Capture the cell that displays the provided text and extract its (x, y) central coordinate. 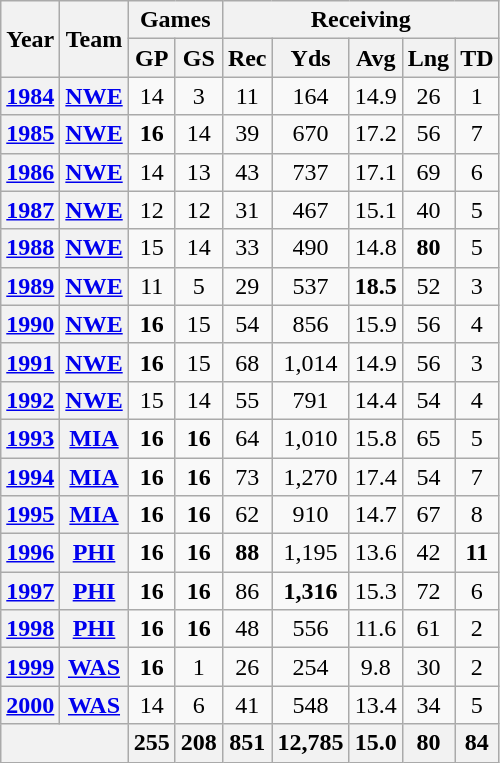
1986 (30, 172)
1,316 (310, 591)
69 (428, 172)
40 (428, 210)
84 (477, 743)
68 (247, 362)
737 (310, 172)
1984 (30, 96)
30 (428, 667)
GS (198, 58)
Avg (376, 58)
14.8 (376, 248)
Lng (428, 58)
15.8 (376, 438)
34 (428, 705)
39 (247, 134)
1990 (30, 324)
48 (247, 629)
67 (428, 515)
18.5 (376, 286)
1998 (30, 629)
9.8 (376, 667)
1,270 (310, 477)
14.7 (376, 515)
52 (428, 286)
851 (247, 743)
43 (247, 172)
1996 (30, 553)
2000 (30, 705)
17.4 (376, 477)
791 (310, 400)
15.9 (376, 324)
17.2 (376, 134)
254 (310, 667)
1985 (30, 134)
1,010 (310, 438)
13.6 (376, 553)
GP (152, 58)
1987 (30, 210)
13 (198, 172)
41 (247, 705)
55 (247, 400)
Games (175, 20)
15.1 (376, 210)
910 (310, 515)
548 (310, 705)
86 (247, 591)
15.0 (376, 743)
1994 (30, 477)
467 (310, 210)
1,195 (310, 553)
33 (247, 248)
Yds (310, 58)
Rec (247, 58)
8 (477, 515)
490 (310, 248)
65 (428, 438)
1999 (30, 667)
29 (247, 286)
1,014 (310, 362)
42 (428, 553)
14.4 (376, 400)
164 (310, 96)
31 (247, 210)
Year (30, 39)
1992 (30, 400)
537 (310, 286)
1988 (30, 248)
64 (247, 438)
556 (310, 629)
73 (247, 477)
1995 (30, 515)
13.4 (376, 705)
255 (152, 743)
670 (310, 134)
208 (198, 743)
17.1 (376, 172)
62 (247, 515)
88 (247, 553)
Receiving (360, 20)
15.3 (376, 591)
72 (428, 591)
12,785 (310, 743)
1989 (30, 286)
1993 (30, 438)
Team (94, 39)
TD (477, 58)
61 (428, 629)
1991 (30, 362)
11.6 (376, 629)
856 (310, 324)
1997 (30, 591)
